Detect which cell encompasses the target text, then output its (x, y) center coordinate. 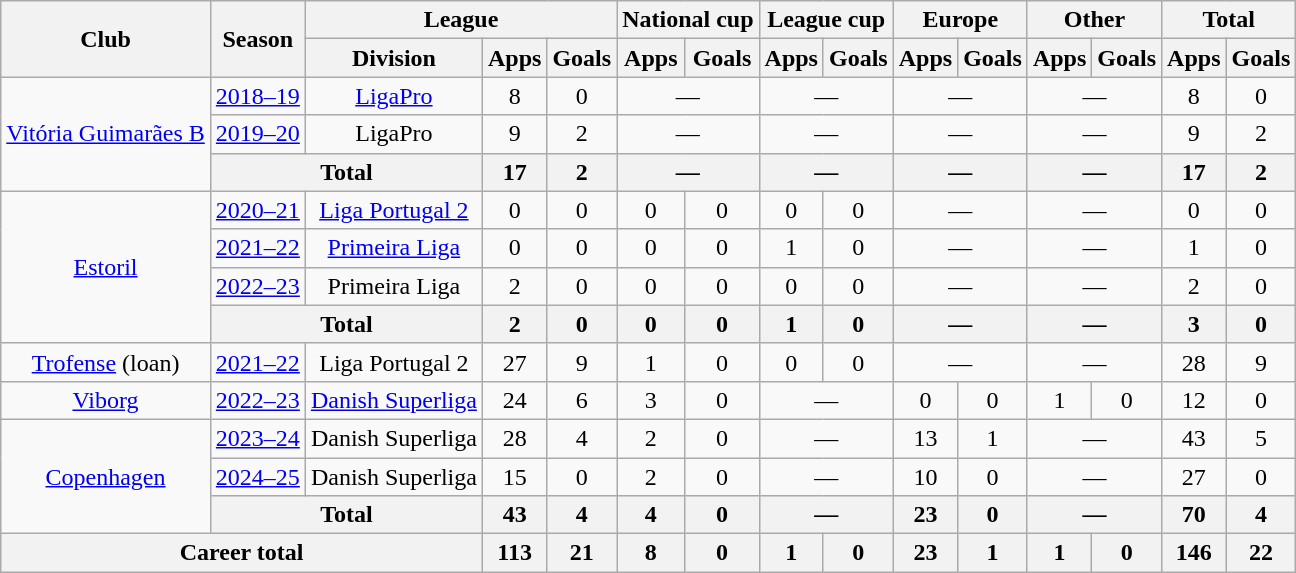
League (460, 20)
Estoril (106, 267)
13 (925, 438)
2020–21 (258, 210)
2023–24 (258, 438)
League cup (826, 20)
5 (1261, 438)
24 (514, 400)
Viborg (106, 400)
70 (1194, 515)
2019–20 (258, 134)
2018–19 (258, 96)
Copenhagen (106, 476)
146 (1194, 553)
Other (1094, 20)
National cup (688, 20)
10 (925, 477)
Vitória Guimarães B (106, 134)
Europe (960, 20)
Career total (242, 553)
Club (106, 39)
12 (1194, 400)
Division (394, 58)
Season (258, 39)
113 (514, 553)
6 (582, 400)
2024–25 (258, 477)
Trofense (loan) (106, 362)
22 (1261, 553)
15 (514, 477)
21 (582, 553)
